Capture the cell that displays the provided text and extract its (X, Y) central coordinate. 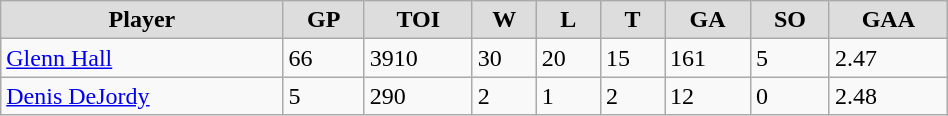
3910 (418, 58)
Player (142, 20)
30 (504, 58)
290 (418, 96)
GAA (888, 20)
GP (324, 20)
66 (324, 58)
SO (790, 20)
Glenn Hall (142, 58)
Denis DeJordy (142, 96)
L (568, 20)
20 (568, 58)
1 (568, 96)
2.47 (888, 58)
161 (708, 58)
TOI (418, 20)
W (504, 20)
0 (790, 96)
15 (632, 58)
12 (708, 96)
2.48 (888, 96)
T (632, 20)
GA (708, 20)
